Detect which cell encompasses the target text, then output its (X, Y) center coordinate. 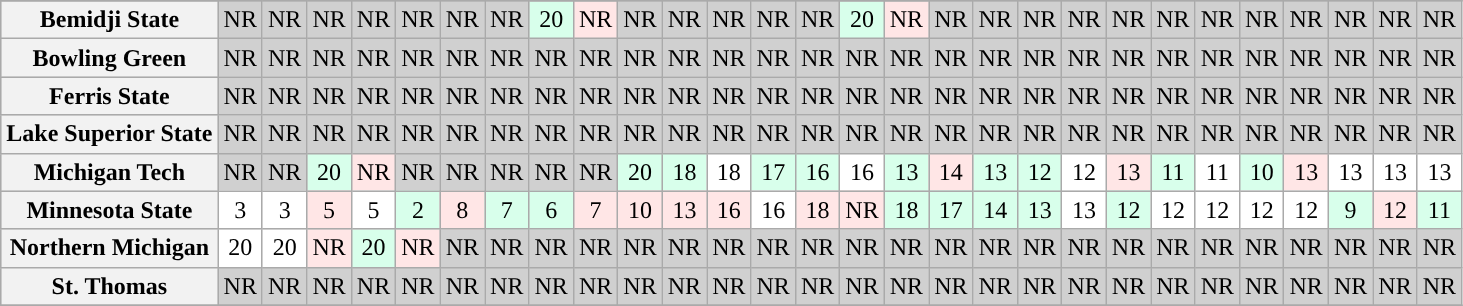
Ferris State (110, 96)
Minnesota State (110, 210)
6 (551, 210)
Lake Superior State (110, 134)
Northern Michigan (110, 248)
Bowling Green (110, 58)
Michigan Tech (110, 172)
2 (418, 210)
8 (462, 210)
9 (1350, 210)
St. Thomas (110, 286)
Bemidji State (110, 20)
